Return [X, Y] of the center of cell containing provided text 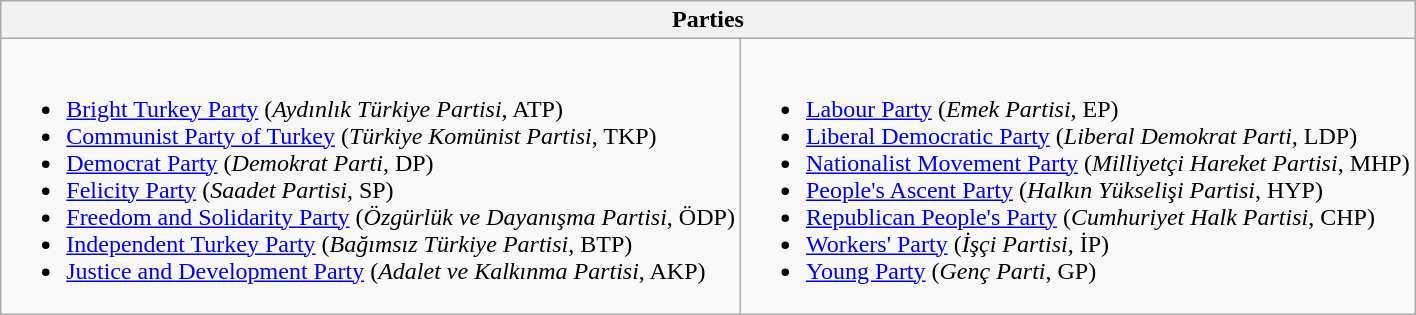
Parties [708, 20]
